Search for the cell housing the specified text and yield its (X, Y) center coordinate. 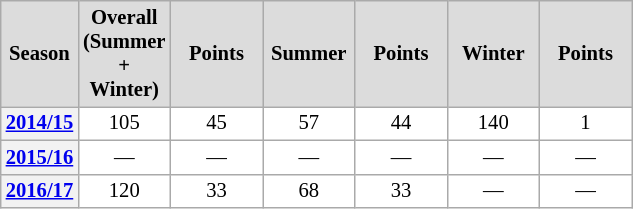
2016/17 (40, 191)
45 (216, 123)
2015/16 (40, 157)
2014/15 (40, 123)
Summer (309, 53)
44 (401, 123)
1 (585, 123)
140 (493, 123)
105 (124, 123)
Winter (493, 53)
Overall (Summer + Winter) (124, 53)
57 (309, 123)
Season (40, 53)
120 (124, 191)
68 (309, 191)
